Search for the cell housing the specified text and yield its (X, Y) center coordinate. 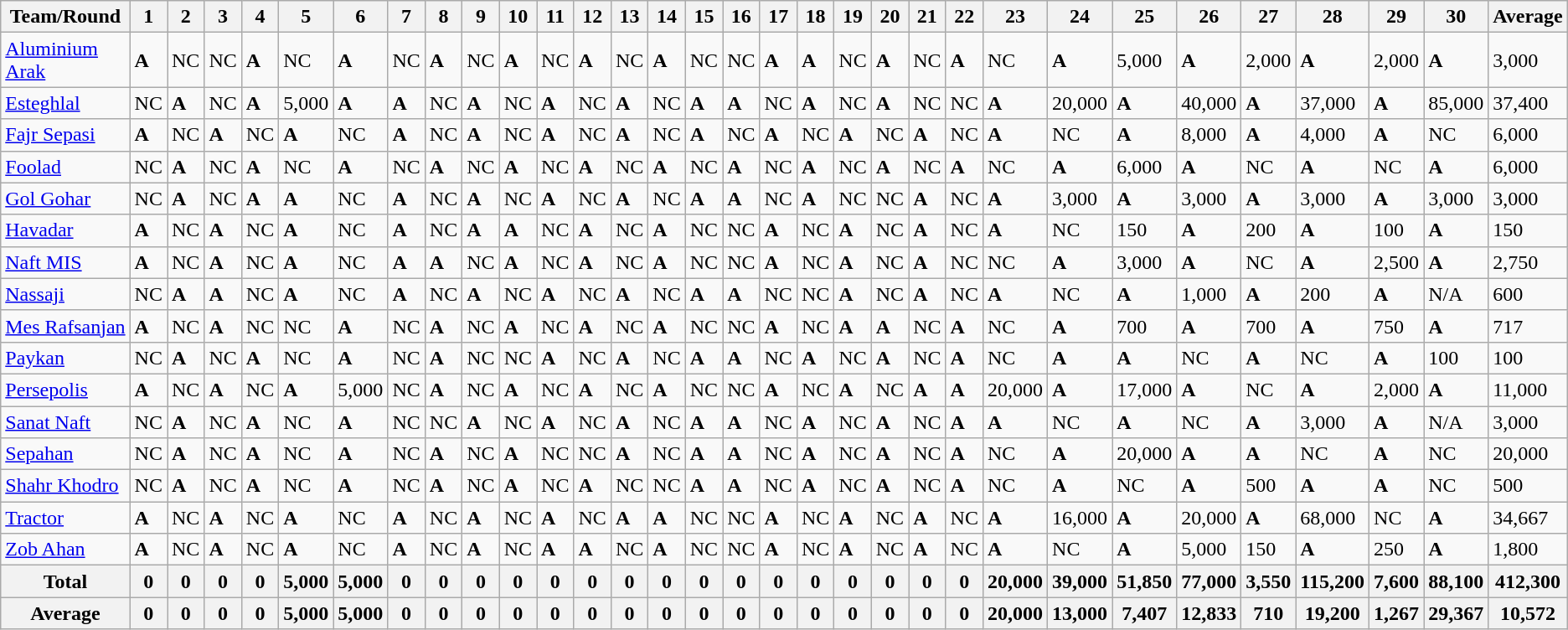
8 (443, 17)
2,500 (1397, 262)
51,850 (1144, 581)
68,000 (1333, 518)
Paykan (65, 358)
27 (1268, 17)
Zob Ahan (65, 550)
1 (148, 17)
11 (555, 17)
37,400 (1528, 103)
Foolad (65, 167)
24 (1081, 17)
40,000 (1210, 103)
Fajr Sepasi (65, 135)
9 (481, 17)
17,000 (1144, 390)
Aluminium Arak (65, 60)
Persepolis (65, 390)
19,200 (1333, 613)
600 (1528, 294)
Team/Round (65, 17)
750 (1397, 326)
22 (964, 17)
12,833 (1210, 613)
6 (360, 17)
30 (1456, 17)
3 (223, 17)
20 (890, 17)
717 (1528, 326)
17 (778, 17)
Total (65, 581)
Esteghlal (65, 103)
Naft MIS (65, 262)
3,550 (1268, 581)
77,000 (1210, 581)
10,572 (1528, 613)
37,000 (1333, 103)
8,000 (1210, 135)
412,300 (1528, 581)
18 (815, 17)
115,200 (1333, 581)
25 (1144, 17)
Nassaji (65, 294)
23 (1015, 17)
85,000 (1456, 103)
5 (307, 17)
250 (1397, 550)
Shahr Khodro (65, 486)
10 (518, 17)
26 (1210, 17)
19 (853, 17)
Sanat Naft (65, 421)
4 (260, 17)
11,000 (1528, 390)
Gol Gohar (65, 199)
Mes Rafsanjan (65, 326)
1,800 (1528, 550)
Sepahan (65, 454)
39,000 (1081, 581)
7 (406, 17)
21 (927, 17)
16,000 (1081, 518)
Tractor (65, 518)
15 (704, 17)
Havadar (65, 230)
4,000 (1333, 135)
1,000 (1210, 294)
29,367 (1456, 613)
34,667 (1528, 518)
13 (629, 17)
1,267 (1397, 613)
16 (741, 17)
7,600 (1397, 581)
710 (1268, 613)
29 (1397, 17)
2 (186, 17)
13,000 (1081, 613)
88,100 (1456, 581)
7,407 (1144, 613)
28 (1333, 17)
2,750 (1528, 262)
12 (592, 17)
14 (667, 17)
